Return the [X, Y] coordinate for the center point of the cell that contains the specified text.  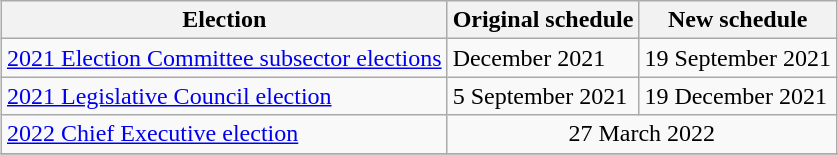
19 December 2021 [738, 96]
December 2021 [543, 58]
2021 Election Committee subsector elections [224, 58]
2022 Chief Executive election [224, 134]
2021 Legislative Council election [224, 96]
New schedule [738, 20]
27 March 2022 [642, 134]
5 September 2021 [543, 96]
Election [224, 20]
Original schedule [543, 20]
19 September 2021 [738, 58]
